Detect which cell encompasses the target text, then output its [X, Y] center coordinate. 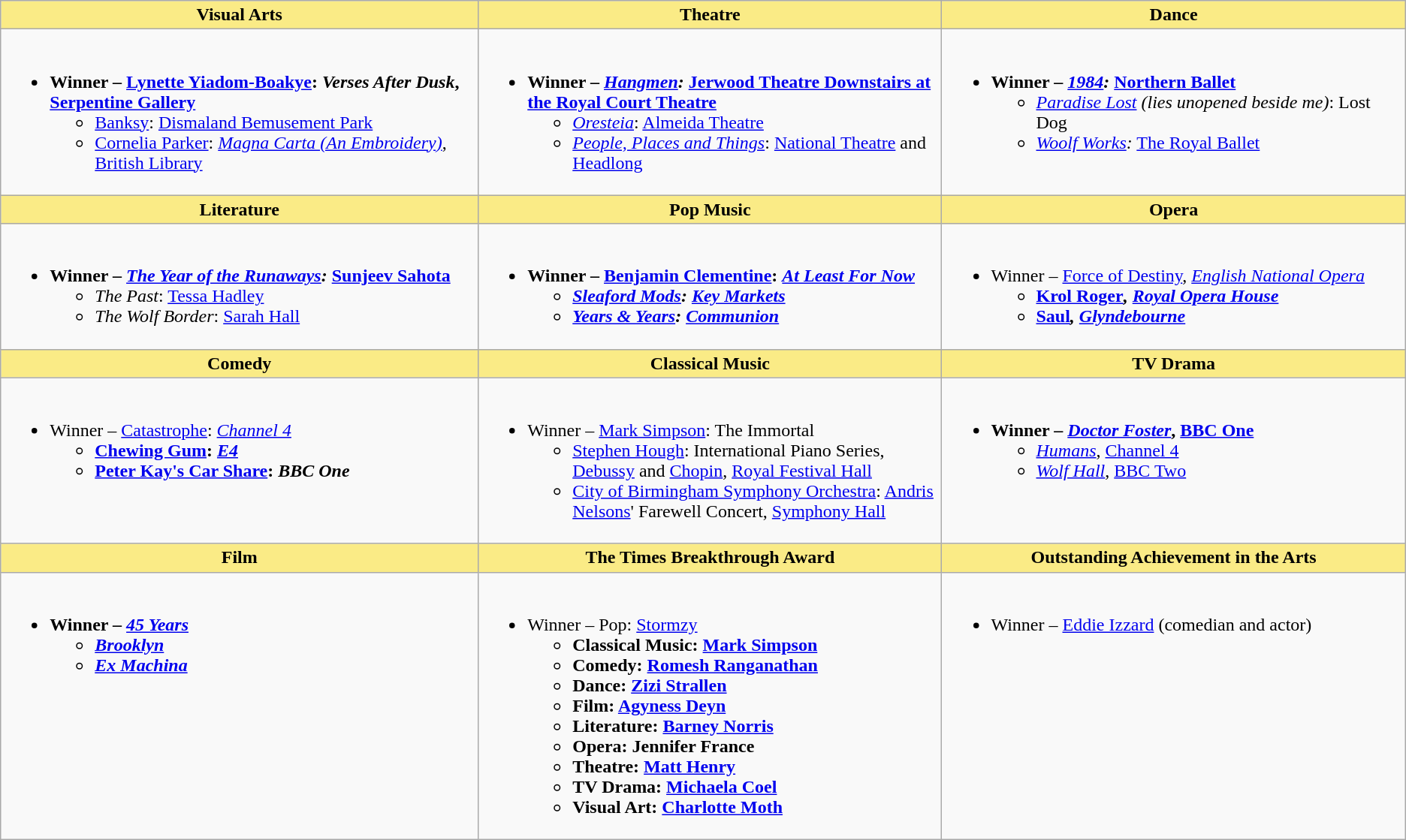
Dance [1173, 15]
Film [240, 558]
Theatre [711, 15]
The Times Breakthrough Award [711, 558]
Opera [1173, 209]
Winner – 1984: Northern BalletParadise Lost (lies unopened beside me): Lost DogWoolf Works: The Royal Ballet [1173, 113]
Winner – 45 YearsBrooklynEx Machina [240, 706]
Winner – Catastrophe: Channel 4Chewing Gum: E4Peter Kay's Car Share: BBC One [240, 461]
Winner – Force of Destiny, English National OperaKrol Roger, Royal Opera HouseSaul, Glyndebourne [1173, 287]
Winner – Doctor Foster, BBC OneHumans, Channel 4Wolf Hall, BBC Two [1173, 461]
Comedy [240, 363]
Literature [240, 209]
Winner – Eddie Izzard (comedian and actor) [1173, 706]
Outstanding Achievement in the Arts [1173, 558]
Winner – Benjamin Clementine: At Least For NowSleaford Mods: Key MarketsYears & Years: Communion [711, 287]
Pop Music [711, 209]
Classical Music [711, 363]
Winner – The Year of the Runaways: Sunjeev SahotaThe Past: Tessa HadleyThe Wolf Border: Sarah Hall [240, 287]
Visual Arts [240, 15]
TV Drama [1173, 363]
